Scan for the cell matching the given text and deliver its [x, y] coordinate at center. 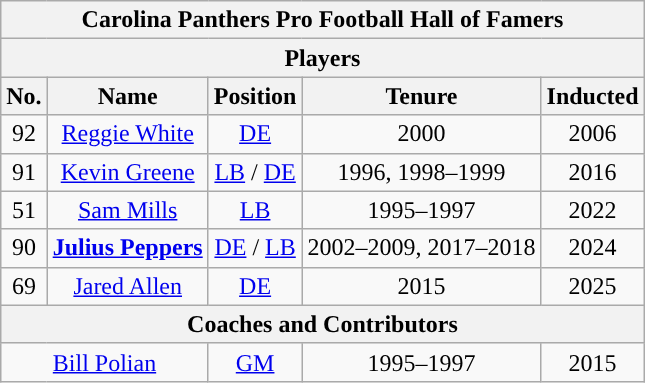
LB / DE [255, 172]
Jared Allen [128, 286]
Tenure [422, 96]
Julius Peppers [128, 248]
91 [24, 172]
51 [24, 210]
GM [255, 362]
Kevin Greene [128, 172]
2000 [422, 134]
2022 [592, 210]
Sam Mills [128, 210]
2025 [592, 286]
2002–2009, 2017–2018 [422, 248]
Bill Polian [104, 362]
No. [24, 96]
1996, 1998–1999 [422, 172]
Carolina Panthers Pro Football Hall of Famers [322, 20]
69 [24, 286]
Players [322, 58]
90 [24, 248]
2016 [592, 172]
Position [255, 96]
2024 [592, 248]
DE / LB [255, 248]
Inducted [592, 96]
Reggie White [128, 134]
LB [255, 210]
92 [24, 134]
Name [128, 96]
2006 [592, 134]
Coaches and Contributors [322, 324]
